Scan for the cell matching the given text and deliver its (X, Y) coordinate at center. 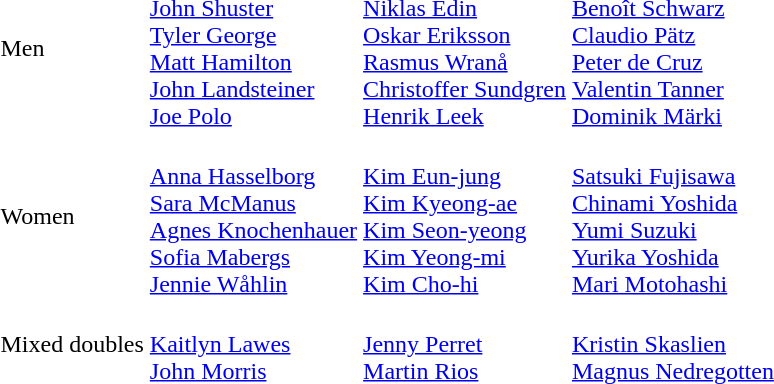
Anna HasselborgSara McManusAgnes KnochenhauerSofia MabergsJennie Wåhlin (253, 216)
Kim Eun-jungKim Kyeong-aeKim Seon-yeongKim Yeong-miKim Cho-hi (465, 216)
